From the cell containing the given text, extract its center point as [x, y] coordinate. 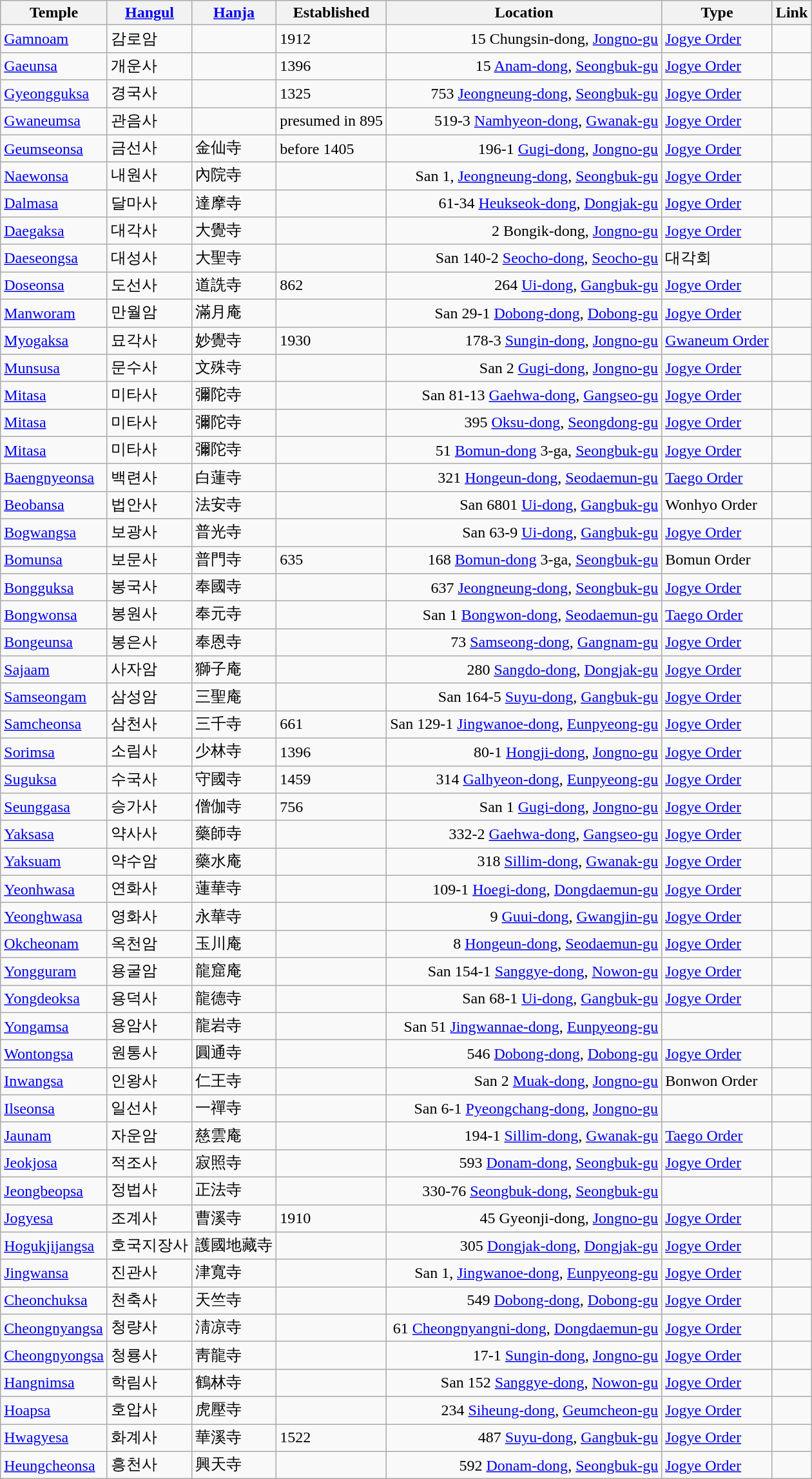
만월암 [150, 313]
大聖寺 [235, 258]
San 2 Gugi-dong, Jongno-gu [525, 369]
before 1405 [331, 148]
一禪寺 [235, 1108]
연화사 [150, 889]
519-3 Namhyeon-dong, Gwanak-gu [525, 121]
대성사 [150, 258]
51 Bomun-dong 3-ga, Seongbuk-gu [525, 450]
도선사 [150, 286]
San 1 Bongwon-dong, Seodaemun-gu [525, 615]
화계사 [150, 1438]
Geumseonsa [54, 148]
Hangul [150, 13]
15 Anam-dong, Seongbuk-gu [525, 66]
Bongeunsa [54, 642]
592 Donam-dong, Seongbuk-gu [525, 1465]
593 Donam-dong, Seongbuk-gu [525, 1164]
金仙寺 [235, 148]
달마사 [150, 204]
금선사 [150, 148]
적조사 [150, 1164]
獅子庵 [235, 670]
196-1 Gugi-dong, Jongno-gu [525, 148]
Bomun Order [717, 561]
Bomunsa [54, 561]
Inwangsa [54, 1081]
61-34 Heukseok-dong, Dongjak-gu [525, 204]
178-3 Sungin-dong, Jongno-gu [525, 340]
Beobansa [54, 505]
자운암 [150, 1136]
2 Bongik-dong, Jongno-gu [525, 231]
백련사 [150, 478]
龍窟庵 [235, 972]
文殊寺 [235, 369]
Hwagyesa [54, 1438]
San 1 Gugi-dong, Jongno-gu [525, 807]
영화사 [150, 916]
Bongwonsa [54, 615]
Sajaam [54, 670]
45 Gyeonji-dong, Jongno-gu [525, 1218]
546 Dobong-dong, Dobong-gu [525, 1054]
호국지장사 [150, 1246]
Hangnimsa [54, 1383]
73 Samseong-dong, Gangnam-gu [525, 642]
寂照寺 [235, 1164]
少林寺 [235, 751]
興天寺 [235, 1465]
Hoapsa [54, 1410]
Cheongnyangsa [54, 1328]
Doseonsa [54, 286]
Heungcheonsa [54, 1465]
永華寺 [235, 916]
鶴林寺 [235, 1383]
奉恩寺 [235, 642]
15 Chungsin-dong, Jongno-gu [525, 39]
Bogwangsa [54, 532]
Yeonhwasa [54, 889]
天竺寺 [235, 1300]
San 51 Jingwannae-dong, Eunpyeong-gu [525, 1026]
약수암 [150, 862]
756 [331, 807]
Bonwon Order [717, 1081]
일선사 [150, 1108]
龍岩寺 [235, 1026]
봉국사 [150, 588]
Cheonchuksa [54, 1300]
용덕사 [150, 999]
청량사 [150, 1328]
정법사 [150, 1191]
虎壓寺 [235, 1410]
普門寺 [235, 561]
San 81-13 Gaehwa-dong, Gangseo-gu [525, 396]
Baengnyeonsa [54, 478]
津寬寺 [235, 1273]
내원사 [150, 177]
Yongguram [54, 972]
대각회 [717, 258]
862 [331, 286]
普光寺 [235, 532]
280 Sangdo-dong, Dongjak-gu [525, 670]
Okcheonam [54, 943]
인왕사 [150, 1081]
San 6-1 Pyeongchang-dong, Jongno-gu [525, 1108]
사자암 [150, 670]
옥천암 [150, 943]
Jogyesa [54, 1218]
Jeokjosa [54, 1164]
Jaunam [54, 1136]
正法寺 [235, 1191]
Samseongam [54, 697]
635 [331, 561]
Myogaksa [54, 340]
Gaeunsa [54, 66]
318 Sillim-dong, Gwanak-gu [525, 862]
Yaksuam [54, 862]
80-1 Hongji-dong, Jongno-gu [525, 751]
靑龍寺 [235, 1356]
Sorimsa [54, 751]
Suguksa [54, 780]
조계사 [150, 1218]
Gyeongguksa [54, 94]
San 129-1 Jingwanoe-dong, Eunpyeong-gu [525, 724]
龍德寺 [235, 999]
194-1 Sillim-dong, Gwanak-gu [525, 1136]
Temple [54, 13]
대각사 [150, 231]
Daeseongsa [54, 258]
Location [525, 13]
San 6801 Ui-dong, Gangbuk-gu [525, 505]
549 Dobong-dong, Dobong-gu [525, 1300]
보광사 [150, 532]
9 Guui-dong, Gwangjin-gu [525, 916]
Samcheonsa [54, 724]
Yeonghwasa [54, 916]
Cheongnyongsa [54, 1356]
묘각사 [150, 340]
호압사 [150, 1410]
San 140-2 Seocho-dong, Seocho-gu [525, 258]
원통사 [150, 1054]
753 Jeongneung-dong, Seongbuk-gu [525, 94]
San 63-9 Ui-dong, Gangbuk-gu [525, 532]
약사사 [150, 834]
천축사 [150, 1300]
San 164-5 Suyu-dong, Gangbuk-gu [525, 697]
圓通寺 [235, 1054]
637 Jeongneung-dong, Seongbuk-gu [525, 588]
守國寺 [235, 780]
San 2 Muak-dong, Jongno-gu [525, 1081]
용암사 [150, 1026]
淸凉寺 [235, 1328]
Naewonsa [54, 177]
문수사 [150, 369]
藥水庵 [235, 862]
Yaksasa [54, 834]
華溪寺 [235, 1438]
보문사 [150, 561]
護國地藏寺 [235, 1246]
滿月庵 [235, 313]
1912 [331, 39]
용굴암 [150, 972]
Hogukjijangsa [54, 1246]
개운사 [150, 66]
奉元寺 [235, 615]
Manworam [54, 313]
Yongdeoksa [54, 999]
Gwaneum Order [717, 340]
흥천사 [150, 1465]
109-1 Hoegi-dong, Dongdaemun-gu [525, 889]
Type [717, 13]
Established [331, 13]
San 154-1 Sanggye-dong, Nowon-gu [525, 972]
奉國寺 [235, 588]
玉川庵 [235, 943]
61 Cheongnyangni-dong, Dongdaemun-gu [525, 1328]
San 1, Jingwanoe-dong, Eunpyeong-gu [525, 1273]
三千寺 [235, 724]
三聖庵 [235, 697]
藥師寺 [235, 834]
法安寺 [235, 505]
San 68-1 Ui-dong, Gangbuk-gu [525, 999]
Yongamsa [54, 1026]
San 152 Sanggye-dong, Nowon-gu [525, 1383]
청룡사 [150, 1356]
234 Siheung-dong, Geumcheon-gu [525, 1410]
17-1 Sungin-dong, Jongno-gu [525, 1356]
白蓮寺 [235, 478]
Bongguksa [54, 588]
曹溪寺 [235, 1218]
Link [791, 13]
Munsusa [54, 369]
Jeongbeopsa [54, 1191]
達摩寺 [235, 204]
1930 [331, 340]
Wontongsa [54, 1054]
San 1, Jeongneung-dong, Seongbuk-gu [525, 177]
道詵寺 [235, 286]
仁王寺 [235, 1081]
Wonhyo Order [717, 505]
大覺寺 [235, 231]
경국사 [150, 94]
Seunggasa [54, 807]
Jingwansa [54, 1273]
관음사 [150, 121]
661 [331, 724]
수국사 [150, 780]
승가사 [150, 807]
1522 [331, 1438]
慈雲庵 [235, 1136]
Dalmasa [54, 204]
1459 [331, 780]
봉은사 [150, 642]
진관사 [150, 1273]
법안사 [150, 505]
妙覺寺 [235, 340]
Ilseonsa [54, 1108]
봉원사 [150, 615]
감로암 [150, 39]
蓮華寺 [235, 889]
삼성암 [150, 697]
소림사 [150, 751]
168 Bomun-dong 3-ga, Seongbuk-gu [525, 561]
presumed in 895 [331, 121]
395 Oksu-dong, Seongdong-gu [525, 423]
San 29-1 Dobong-dong, Dobong-gu [525, 313]
Daegaksa [54, 231]
8 Hongeun-dong, Seodaemun-gu [525, 943]
332-2 Gaehwa-dong, Gangseo-gu [525, 834]
僧伽寺 [235, 807]
487 Suyu-dong, Gangbuk-gu [525, 1438]
Gwaneumsa [54, 121]
Gamnoam [54, 39]
학림사 [150, 1383]
264 Ui-dong, Gangbuk-gu [525, 286]
321 Hongeun-dong, Seodaemun-gu [525, 478]
1910 [331, 1218]
삼천사 [150, 724]
305 Dongjak-dong, Dongjak-gu [525, 1246]
314 Galhyeon-dong, Eunpyeong-gu [525, 780]
1325 [331, 94]
內院寺 [235, 177]
Hanja [235, 13]
330-76 Seongbuk-dong, Seongbuk-gu [525, 1191]
